Locate the cell with the specified text and output its [x, y] center coordinate. 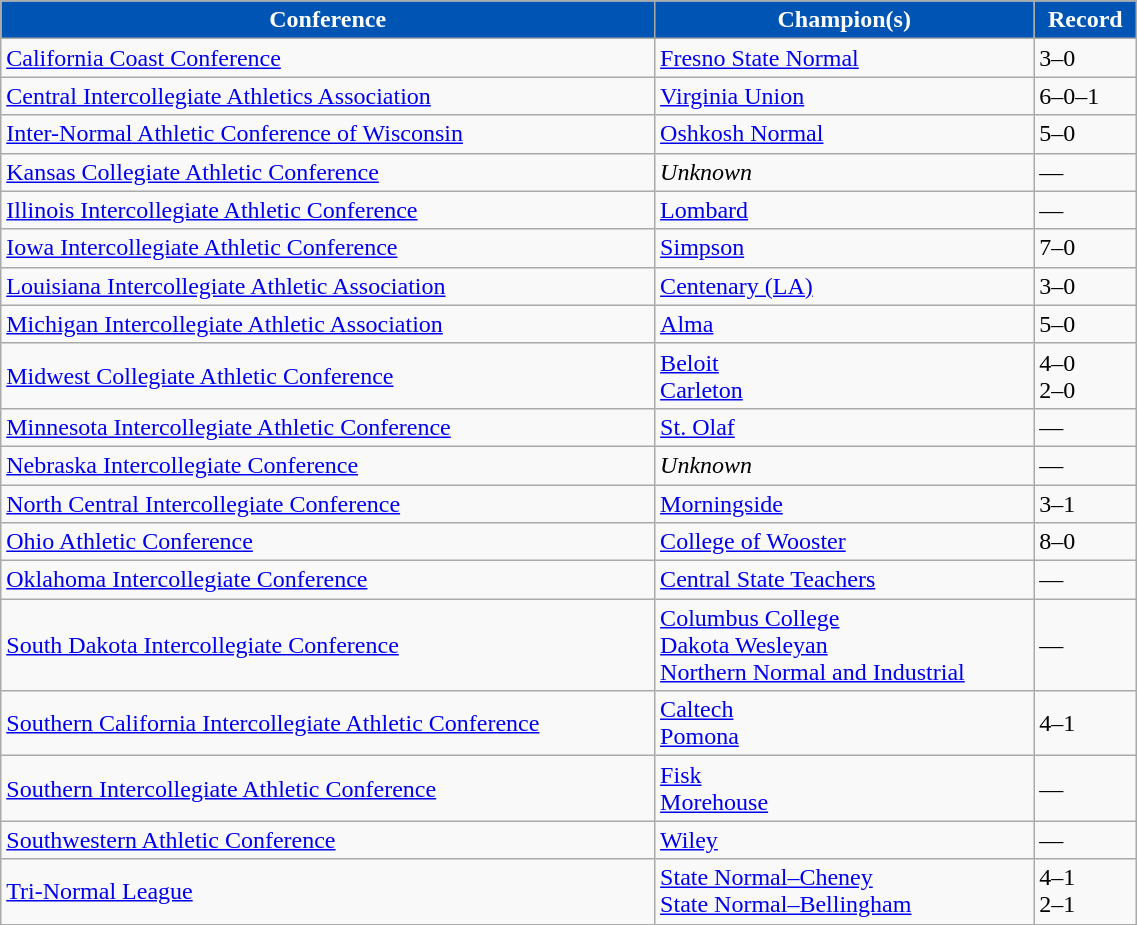
Fresno State Normal [844, 58]
St. Olaf [844, 427]
Nebraska Intercollegiate Conference [328, 465]
4–02–0 [1086, 376]
Virginia Union [844, 96]
Columbus CollegeDakota WesleyanNorthern Normal and Industrial [844, 645]
Conference [328, 20]
Wiley [844, 840]
Alma [844, 324]
North Central Intercollegiate Conference [328, 503]
BeloitCarleton [844, 376]
Simpson [844, 248]
California Coast Conference [328, 58]
Champion(s) [844, 20]
CaltechPomona [844, 724]
Inter-Normal Athletic Conference of Wisconsin [328, 134]
3–1 [1086, 503]
Ohio Athletic Conference [328, 542]
Morningside [844, 503]
Illinois Intercollegiate Athletic Conference [328, 210]
Iowa Intercollegiate Athletic Conference [328, 248]
Centenary (LA) [844, 286]
4–1 [1086, 724]
Michigan Intercollegiate Athletic Association [328, 324]
State Normal–CheneyState Normal–Bellingham [844, 892]
College of Wooster [844, 542]
Kansas Collegiate Athletic Conference [328, 172]
7–0 [1086, 248]
FiskMorehouse [844, 788]
Southern Intercollegiate Athletic Conference [328, 788]
Lombard [844, 210]
Record [1086, 20]
Southern California Intercollegiate Athletic Conference [328, 724]
Tri-Normal League [328, 892]
8–0 [1086, 542]
Midwest Collegiate Athletic Conference [328, 376]
4–12–1 [1086, 892]
Louisiana Intercollegiate Athletic Association [328, 286]
South Dakota Intercollegiate Conference [328, 645]
Central State Teachers [844, 580]
6–0–1 [1086, 96]
Oklahoma Intercollegiate Conference [328, 580]
Oshkosh Normal [844, 134]
Minnesota Intercollegiate Athletic Conference [328, 427]
Central Intercollegiate Athletics Association [328, 96]
Southwestern Athletic Conference [328, 840]
